Provide the [X, Y] coordinate of the cell's center where the given text is located.  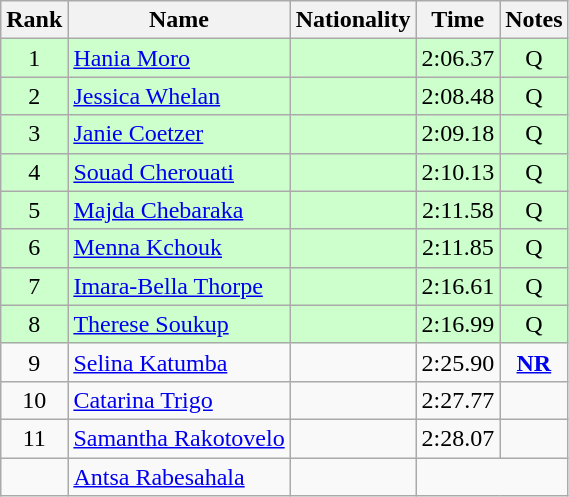
Imara-Bella Thorpe [179, 286]
2:16.61 [458, 286]
Samantha Rakotovelo [179, 438]
Rank [34, 20]
11 [34, 438]
4 [34, 172]
8 [34, 324]
Catarina Trigo [179, 400]
10 [34, 400]
Janie Coetzer [179, 134]
2:27.77 [458, 400]
2:16.99 [458, 324]
9 [34, 362]
Nationality [353, 20]
Name [179, 20]
5 [34, 210]
2:11.85 [458, 248]
6 [34, 248]
Antsa Rabesahala [179, 477]
2:11.58 [458, 210]
Souad Cherouati [179, 172]
2:09.18 [458, 134]
Therese Soukup [179, 324]
Jessica Whelan [179, 96]
Time [458, 20]
7 [34, 286]
2:28.07 [458, 438]
Notes [534, 20]
NR [534, 362]
Menna Kchouk [179, 248]
2:25.90 [458, 362]
3 [34, 134]
Selina Katumba [179, 362]
2 [34, 96]
2:08.48 [458, 96]
2:10.13 [458, 172]
2:06.37 [458, 58]
Hania Moro [179, 58]
1 [34, 58]
Majda Chebaraka [179, 210]
